Determine the (X, Y) coordinate at the center of the cell enclosing the given text.  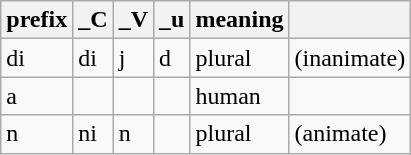
a (37, 96)
prefix (37, 20)
_V (133, 20)
_u (172, 20)
(animate) (350, 134)
human (240, 96)
d (172, 58)
meaning (240, 20)
ni (93, 134)
j (133, 58)
(inanimate) (350, 58)
_C (93, 20)
